From the cell containing the given text, extract its center point as [X, Y] coordinate. 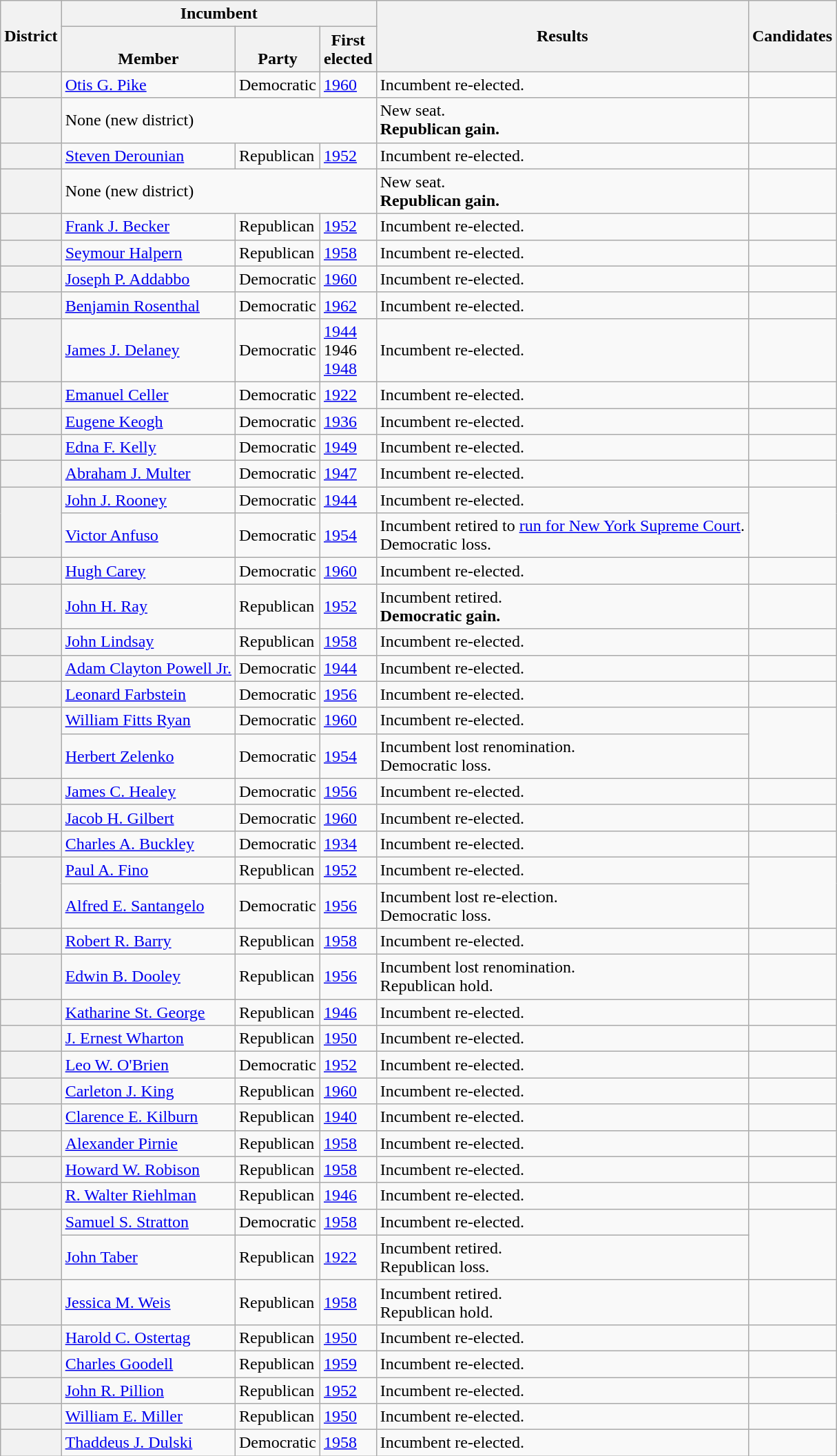
William Fitts Ryan [148, 720]
Emanuel Celler [148, 395]
Adam Clayton Powell Jr. [148, 668]
Clarence E. Kilburn [148, 1117]
1959 [349, 1364]
1936 [349, 421]
1947 [349, 474]
John Taber [148, 1258]
Incumbent [219, 14]
Charles Goodell [148, 1364]
Harold C. Ostertag [148, 1338]
Steven Derounian [148, 156]
Firstelected [349, 50]
Jessica M. Weis [148, 1302]
19441946 1948 [349, 350]
District [31, 36]
Party [278, 50]
Paul A. Fino [148, 870]
Edna F. Kelly [148, 448]
Incumbent retired.Republican hold. [562, 1302]
Frank J. Becker [148, 227]
Hugh Carey [148, 571]
1940 [349, 1117]
John Lindsay [148, 642]
1962 [349, 305]
Incumbent lost renomination.Republican hold. [562, 977]
James C. Healey [148, 791]
Benjamin Rosenthal [148, 305]
Eugene Keogh [148, 421]
Incumbent lost renomination.Democratic loss. [562, 756]
Charles A. Buckley [148, 844]
Incumbent retired to run for New York Supreme Court.Democratic loss. [562, 536]
Seymour Halpern [148, 253]
Howard W. Robison [148, 1169]
Victor Anfuso [148, 536]
1949 [349, 448]
J. Ernest Wharton [148, 1039]
Robert R. Barry [148, 942]
Leonard Farbstein [148, 694]
Katharine St. George [148, 1012]
Member [148, 50]
John R. Pillion [148, 1391]
R. Walter Riehlman [148, 1196]
Edwin B. Dooley [148, 977]
Joseph P. Addabbo [148, 279]
Incumbent lost re-election.Democratic loss. [562, 905]
Alexander Pirnie [148, 1143]
Abraham J. Multer [148, 474]
Incumbent retired.Democratic gain. [562, 606]
James J. Delaney [148, 350]
John H. Ray [148, 606]
Alfred E. Santangelo [148, 905]
1934 [349, 844]
Jacob H. Gilbert [148, 818]
Otis G. Pike [148, 85]
Thaddeus J. Dulski [148, 1443]
Incumbent retired.Republican loss. [562, 1258]
Samuel S. Stratton [148, 1222]
William E. Miller [148, 1417]
Leo W. O'Brien [148, 1065]
Candidates [792, 36]
John J. Rooney [148, 500]
Results [562, 36]
Herbert Zelenko [148, 756]
Carleton J. King [148, 1091]
